Provide the (X, Y) coordinate of the cell's center where the given text is located.  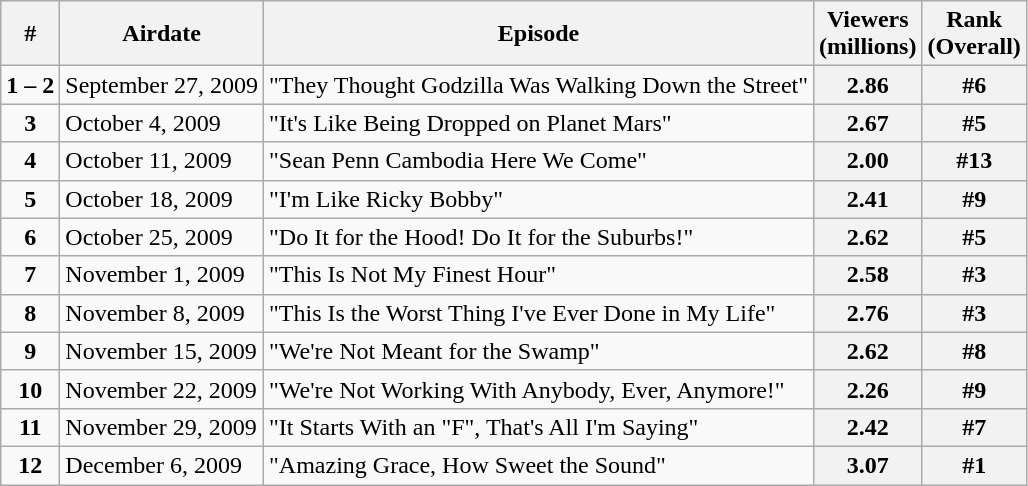
3 (30, 123)
December 6, 2009 (162, 465)
Rank(Overall) (974, 34)
2.41 (868, 199)
November 1, 2009 (162, 275)
9 (30, 351)
October 11, 2009 (162, 161)
6 (30, 237)
Episode (539, 34)
3.07 (868, 465)
#8 (974, 351)
"It's Like Being Dropped on Planet Mars" (539, 123)
#13 (974, 161)
#6 (974, 85)
# (30, 34)
12 (30, 465)
November 8, 2009 (162, 313)
2.58 (868, 275)
5 (30, 199)
September 27, 2009 (162, 85)
2.67 (868, 123)
"I'm Like Ricky Bobby" (539, 199)
7 (30, 275)
10 (30, 389)
"They Thought Godzilla Was Walking Down the Street" (539, 85)
8 (30, 313)
4 (30, 161)
2.42 (868, 427)
Airdate (162, 34)
Viewers(millions) (868, 34)
2.00 (868, 161)
November 22, 2009 (162, 389)
November 15, 2009 (162, 351)
October 4, 2009 (162, 123)
#1 (974, 465)
"This Is Not My Finest Hour" (539, 275)
"Amazing Grace, How Sweet the Sound" (539, 465)
"It Starts With an "F", That's All I'm Saying" (539, 427)
2.26 (868, 389)
"Sean Penn Cambodia Here We Come" (539, 161)
"This Is the Worst Thing I've Ever Done in My Life" (539, 313)
2.76 (868, 313)
"Do It for the Hood! Do It for the Suburbs!" (539, 237)
11 (30, 427)
October 25, 2009 (162, 237)
2.86 (868, 85)
"We're Not Meant for the Swamp" (539, 351)
November 29, 2009 (162, 427)
#7 (974, 427)
1 – 2 (30, 85)
"We're Not Working With Anybody, Ever, Anymore!" (539, 389)
October 18, 2009 (162, 199)
